Output the (x, y) coordinate of the center of the cell containing the given text.  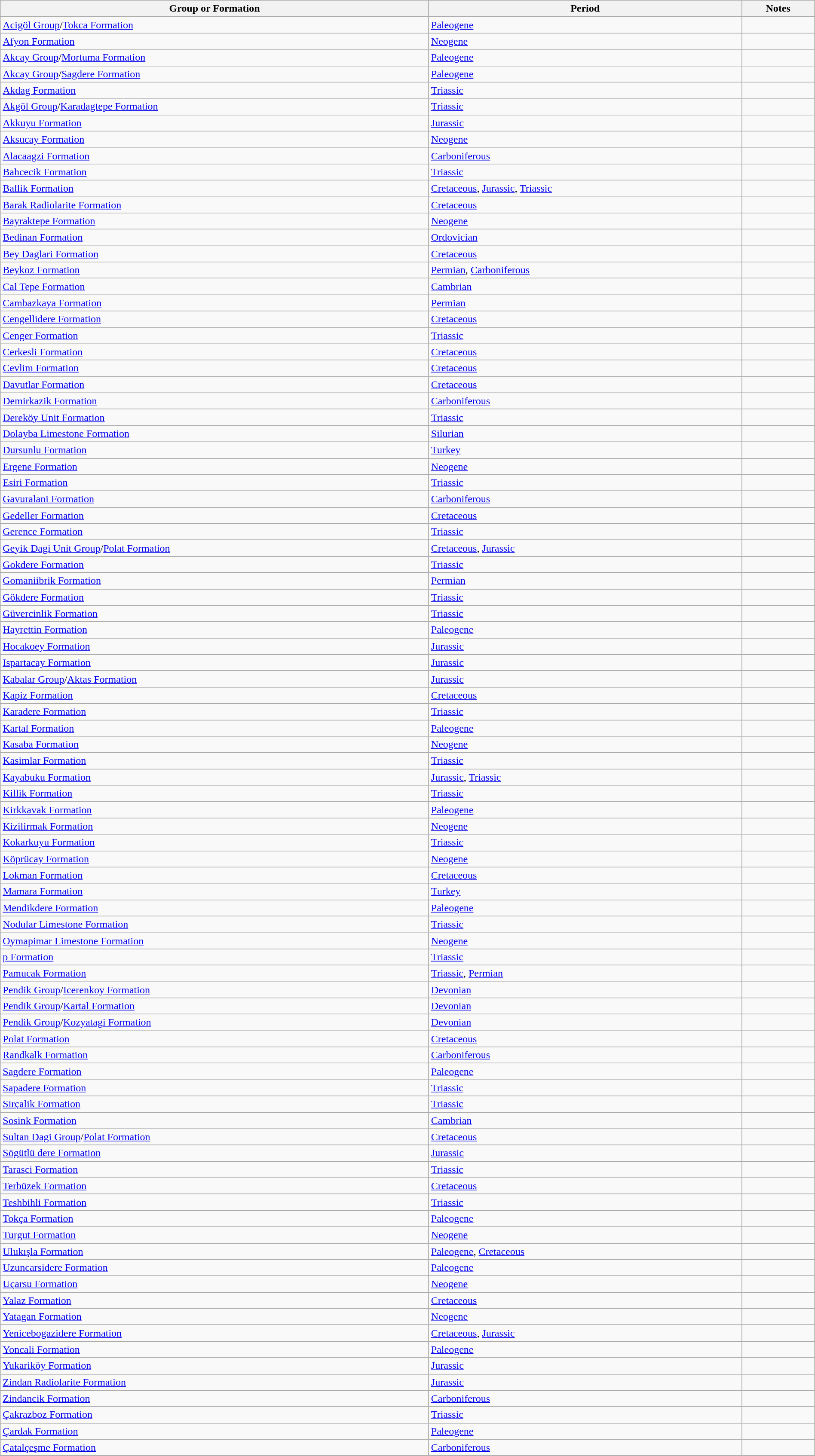
Sapadere Formation (215, 1088)
Zindan Radiolarite Formation (215, 1382)
Cengellidere Formation (215, 319)
Çakrazboz Formation (215, 1415)
Uzuncarsidere Formation (215, 1268)
Tokça Formation (215, 1218)
Ispartacay Formation (215, 662)
Ordovician (585, 238)
Çardak Formation (215, 1431)
Gedeller Formation (215, 516)
Cevlim Formation (215, 368)
Gerence Formation (215, 532)
Aksucay Formation (215, 139)
Gomaniibrik Formation (215, 581)
Bahcecik Formation (215, 172)
Gökdere Formation (215, 597)
Killik Formation (215, 794)
Demirkazik Formation (215, 401)
Yatagan Formation (215, 1317)
Pamucak Formation (215, 973)
Sirçalik Formation (215, 1104)
Cretaceous, Jurassic, Triassic (585, 188)
Cambazkaya Formation (215, 303)
Kirkkavak Formation (215, 810)
Köprücay Formation (215, 859)
Barak Radiolarite Formation (215, 205)
Sosink Formation (215, 1120)
Bedinan Formation (215, 238)
Kayabuku Formation (215, 777)
Turgut Formation (215, 1235)
Bey Daglari Formation (215, 254)
Akkuyu Formation (215, 123)
Cal Tepe Formation (215, 287)
Akgöl Group/Karadagtepe Formation (215, 107)
Geyik Dagi Unit Group/Polat Formation (215, 548)
Tarasci Formation (215, 1169)
Paleogene, Cretaceous (585, 1251)
Pendik Group/Kartal Formation (215, 1006)
Bayraktepe Formation (215, 221)
Group or Formation (215, 9)
Ergene Formation (215, 466)
Kabalar Group/Aktas Formation (215, 679)
Dereköy Unit Formation (215, 417)
Polat Formation (215, 1039)
Ballik Formation (215, 188)
Kokarkuyu Formation (215, 842)
Davutlar Formation (215, 385)
Triassic, Permian (585, 973)
Period (585, 9)
Silurian (585, 433)
Terbüzek Formation (215, 1186)
Pendik Group/Icerenkoy Formation (215, 989)
Güvercinlik Formation (215, 614)
Acigöl Group/Tokca Formation (215, 25)
Kartal Formation (215, 728)
Afyon Formation (215, 41)
Hocakoey Formation (215, 646)
Alacaagzi Formation (215, 156)
Kizilirmak Formation (215, 826)
Lokman Formation (215, 875)
Sultan Dagi Group/Polat Formation (215, 1137)
Mendikdere Formation (215, 908)
Nodular Limestone Formation (215, 924)
Dursunlu Formation (215, 450)
Karadere Formation (215, 711)
Akcay Group/Sagdere Formation (215, 74)
Sagdere Formation (215, 1071)
Çatalçeşme Formation (215, 1447)
Yukariköy Formation (215, 1366)
Randkalk Formation (215, 1055)
Kasaba Formation (215, 745)
Jurassic, Triassic (585, 777)
Yenicebogazidere Formation (215, 1333)
Gavuralani Formation (215, 499)
Kapiz Formation (215, 695)
Sögütlü dere Formation (215, 1153)
Akcay Group/Mortuma Formation (215, 58)
Yalaz Formation (215, 1300)
Oymapimar Limestone Formation (215, 940)
p Formation (215, 957)
Esiri Formation (215, 483)
Uçarsu Formation (215, 1284)
Permian, Carboniferous (585, 270)
Hayrettin Formation (215, 630)
Akdag Formation (215, 90)
Notes (778, 9)
Cenger Formation (215, 336)
Mamara Formation (215, 891)
Teshbihli Formation (215, 1202)
Beykoz Formation (215, 270)
Yoncali Formation (215, 1349)
Kasimlar Formation (215, 761)
Gokdere Formation (215, 565)
Zindancik Formation (215, 1398)
Ulukışla Formation (215, 1251)
Cerkesli Formation (215, 352)
Pendik Group/Kozyatagi Formation (215, 1023)
Dolayba Limestone Formation (215, 433)
